Detect which cell encompasses the target text, then output its (X, Y) center coordinate. 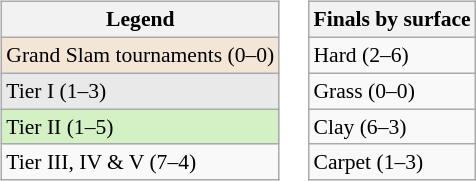
Grand Slam tournaments (0–0) (140, 55)
Hard (2–6) (392, 55)
Tier II (1–5) (140, 127)
Tier III, IV & V (7–4) (140, 162)
Finals by surface (392, 20)
Legend (140, 20)
Grass (0–0) (392, 91)
Carpet (1–3) (392, 162)
Clay (6–3) (392, 127)
Tier I (1–3) (140, 91)
